Provide the (X, Y) coordinate of the cell's center where the given text is located.  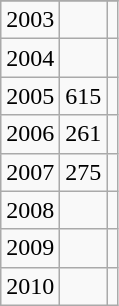
615 (84, 96)
2003 (30, 20)
2009 (30, 248)
2010 (30, 286)
2005 (30, 96)
261 (84, 134)
2004 (30, 58)
2007 (30, 172)
275 (84, 172)
2008 (30, 210)
2006 (30, 134)
